Determine the (X, Y) coordinate at the center of the cell enclosing the given text.  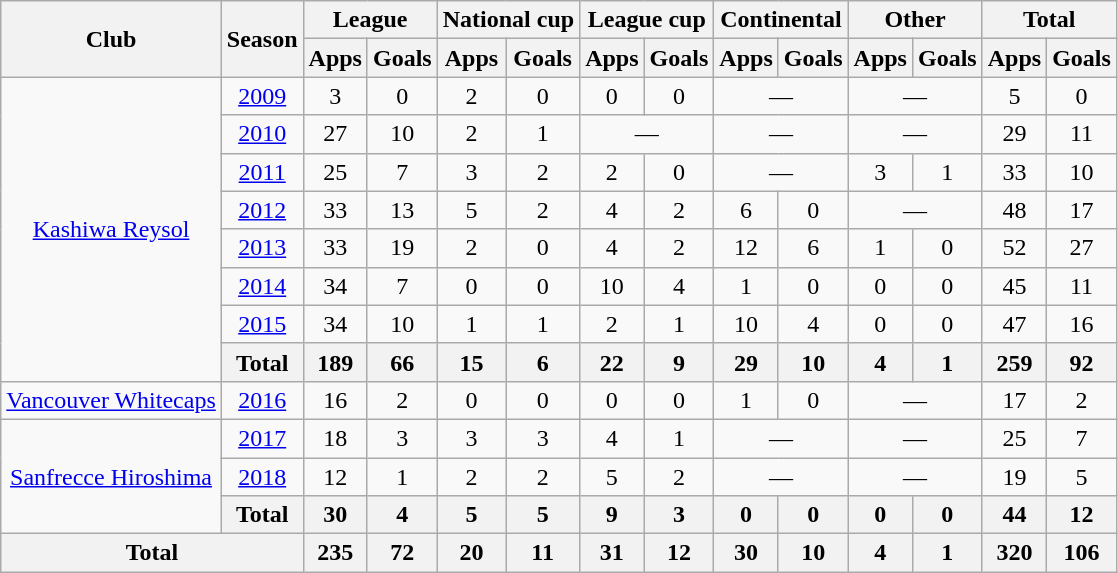
Season (262, 39)
Kashiwa Reysol (112, 229)
92 (1082, 362)
Other (915, 20)
2013 (262, 248)
2015 (262, 324)
2009 (262, 96)
45 (1014, 286)
47 (1014, 324)
22 (612, 362)
189 (335, 362)
2012 (262, 210)
259 (1014, 362)
48 (1014, 210)
44 (1014, 515)
League (370, 20)
15 (471, 362)
106 (1082, 553)
2014 (262, 286)
2017 (262, 438)
Vancouver Whitecaps (112, 400)
18 (335, 438)
72 (402, 553)
66 (402, 362)
13 (402, 210)
31 (612, 553)
52 (1014, 248)
20 (471, 553)
Club (112, 39)
Continental (781, 20)
2018 (262, 477)
Sanfrecce Hiroshima (112, 476)
320 (1014, 553)
League cup (647, 20)
235 (335, 553)
2016 (262, 400)
2010 (262, 134)
National cup (508, 20)
2011 (262, 172)
